Pinpoint the cell where the given text exists, returning its [X, Y] midpoint coordinate. 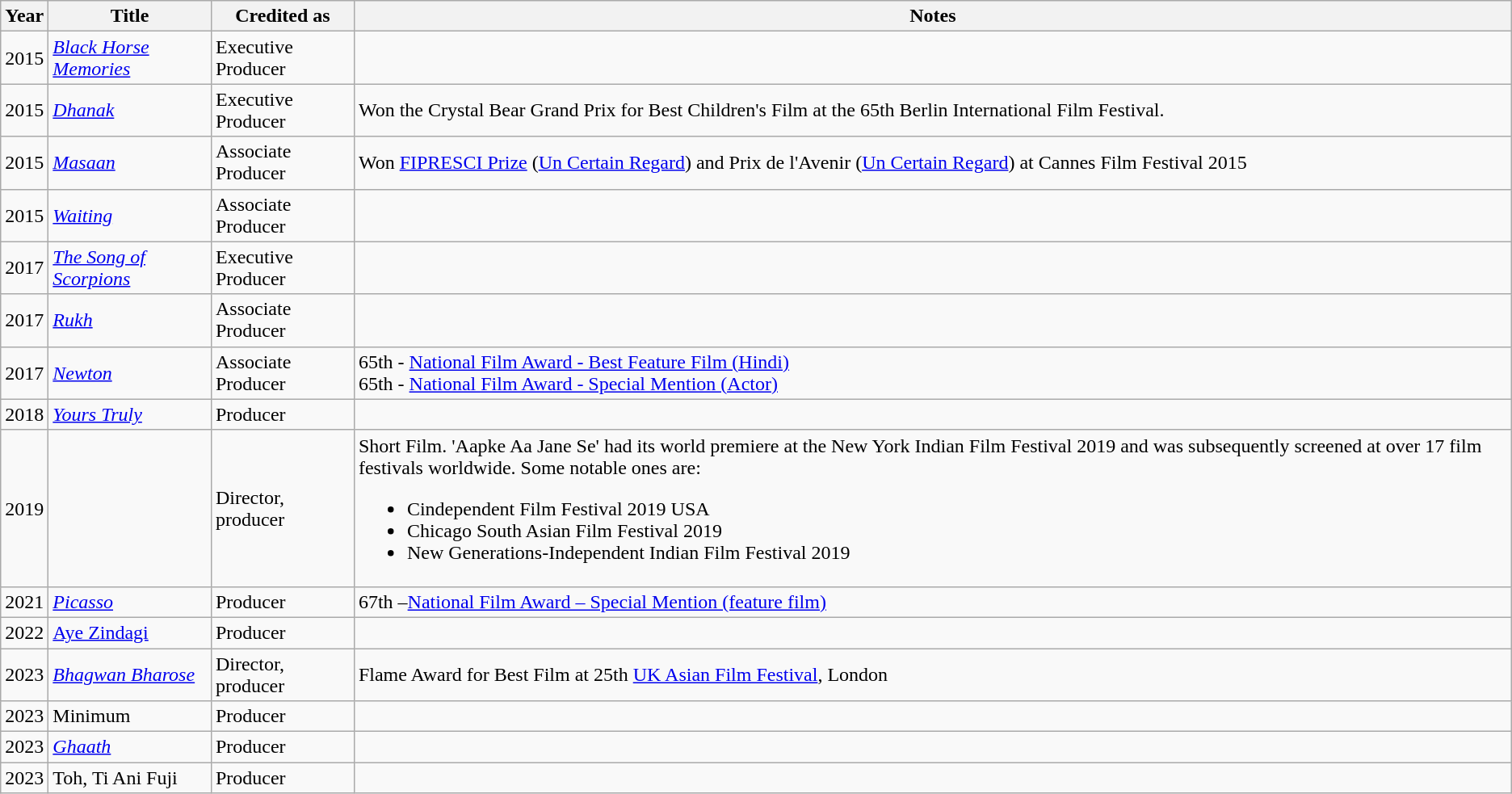
Flame Award for Best Film at 25th UK Asian Film Festival, London [932, 674]
Dhanak [130, 110]
Title [130, 16]
Yours Truly [130, 414]
Picasso [130, 602]
2022 [24, 632]
Credited as [283, 16]
2019 [24, 508]
Bhagwan Bharose [130, 674]
65th - National Film Award - Best Feature Film (Hindi)65th - National Film Award - Special Mention (Actor) [932, 373]
The Song of Scorpions [130, 268]
Waiting [130, 215]
67th –National Film Award – Special Mention (feature film) [932, 602]
Newton [130, 373]
2021 [24, 602]
Masaan [130, 163]
Won FIPRESCI Prize (Un Certain Regard) and Prix de l'Avenir (Un Certain Regard) at Cannes Film Festival 2015 [932, 163]
Toh, Ti Ani Fuji [130, 778]
Black Horse Memories [130, 58]
Year [24, 16]
Notes [932, 16]
Minimum [130, 716]
Won the Crystal Bear Grand Prix for Best Children's Film at the 65th Berlin International Film Festival. [932, 110]
Aye Zindagi [130, 632]
2018 [24, 414]
Rukh [130, 320]
Ghaath [130, 747]
